Scan for the cell matching the given text and deliver its (X, Y) coordinate at center. 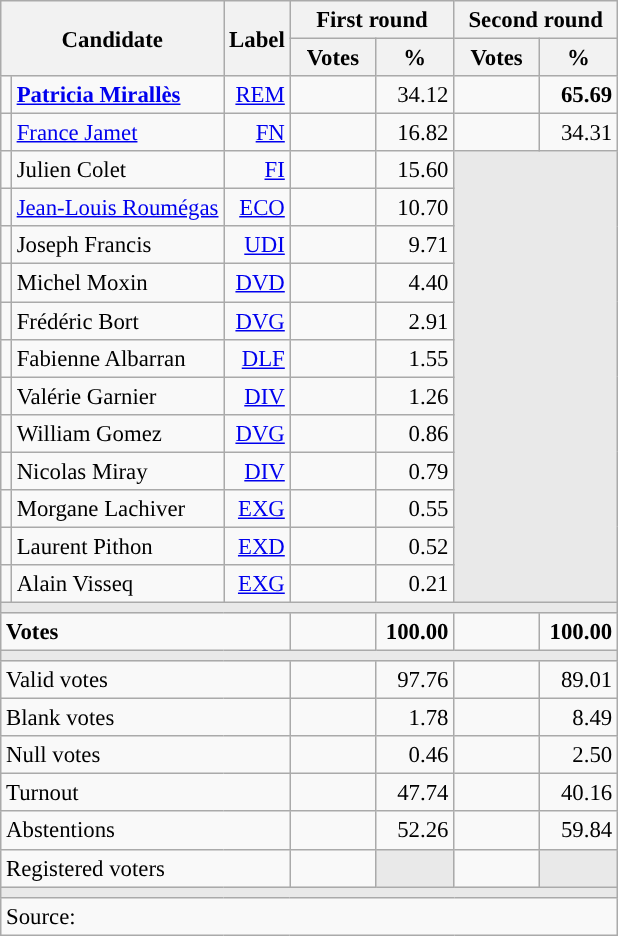
ECO (257, 208)
1.55 (415, 358)
8.49 (578, 718)
89.01 (578, 680)
REM (257, 95)
Null votes (146, 755)
16.82 (415, 133)
Joseph Francis (117, 245)
Fabienne Albarran (117, 358)
34.12 (415, 95)
William Gomez (117, 433)
Julien Colet (117, 170)
Michel Moxin (117, 283)
1.78 (415, 718)
0.21 (415, 584)
2.50 (578, 755)
Registered voters (146, 868)
FI (257, 170)
0.46 (415, 755)
DLF (257, 358)
52.26 (415, 831)
15.60 (415, 170)
Label (257, 38)
10.70 (415, 208)
34.31 (578, 133)
65.69 (578, 95)
Morgane Lachiver (117, 509)
4.40 (415, 283)
UDI (257, 245)
Jean-Louis Roumégas (117, 208)
1.26 (415, 396)
0.86 (415, 433)
Candidate (112, 38)
Valérie Garnier (117, 396)
First round (372, 20)
Nicolas Miray (117, 471)
0.79 (415, 471)
40.16 (578, 793)
Blank votes (146, 718)
France Jamet (117, 133)
EXD (257, 546)
Turnout (146, 793)
0.52 (415, 546)
Source: (310, 916)
Valid votes (146, 680)
Abstentions (146, 831)
Laurent Pithon (117, 546)
FN (257, 133)
Patricia Mirallès (117, 95)
0.55 (415, 509)
2.91 (415, 321)
Alain Visseq (117, 584)
Second round (536, 20)
Frédéric Bort (117, 321)
9.71 (415, 245)
DVD (257, 283)
59.84 (578, 831)
47.74 (415, 793)
97.76 (415, 680)
